Output the (x, y) coordinate of the center of the cell containing the given text.  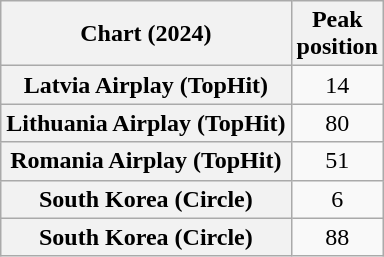
80 (337, 123)
Lithuania Airplay (TopHit) (146, 123)
51 (337, 161)
Chart (2024) (146, 34)
Peakposition (337, 34)
6 (337, 199)
Romania Airplay (TopHit) (146, 161)
88 (337, 237)
Latvia Airplay (TopHit) (146, 85)
14 (337, 85)
